From the cell containing the given text, extract its center point as [x, y] coordinate. 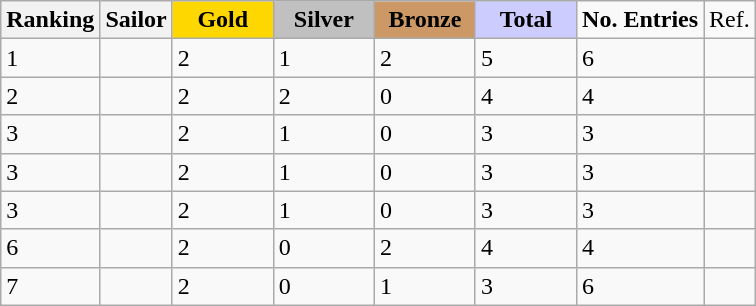
Ranking [50, 20]
Gold [222, 20]
Silver [324, 20]
Bronze [424, 20]
Total [526, 20]
5 [526, 58]
No. Entries [640, 20]
7 [50, 286]
Ref. [730, 20]
Sailor [136, 20]
